Locate the cell with the specified text and output its [x, y] center coordinate. 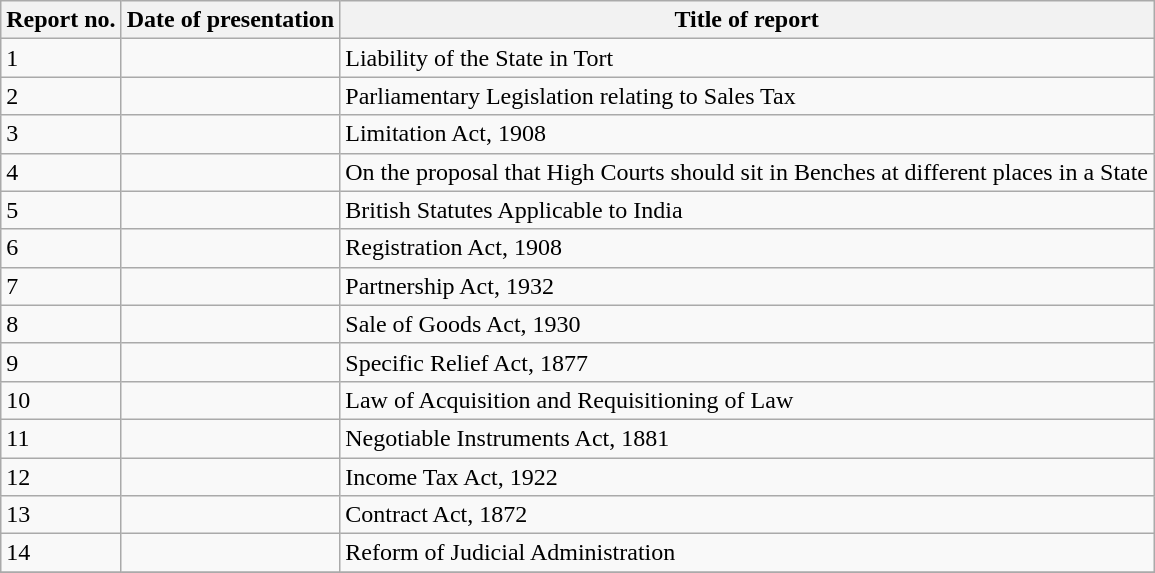
11 [61, 438]
12 [61, 477]
5 [61, 210]
Limitation Act, 1908 [747, 134]
British Statutes Applicable to India [747, 210]
Contract Act, 1872 [747, 515]
Specific Relief Act, 1877 [747, 362]
Partnership Act, 1932 [747, 286]
Date of presentation [230, 20]
Registration Act, 1908 [747, 248]
9 [61, 362]
4 [61, 172]
2 [61, 96]
On the proposal that High Courts should sit in Benches at different places in a State [747, 172]
Liability of the State in Tort [747, 58]
3 [61, 134]
Report no. [61, 20]
Reform of Judicial Administration [747, 553]
Law of Acquisition and Requisitioning of Law [747, 400]
6 [61, 248]
Parliamentary Legislation relating to Sales Tax [747, 96]
10 [61, 400]
1 [61, 58]
8 [61, 324]
Negotiable Instruments Act, 1881 [747, 438]
13 [61, 515]
Income Tax Act, 1922 [747, 477]
Sale of Goods Act, 1930 [747, 324]
7 [61, 286]
Title of report [747, 20]
14 [61, 553]
